For the text-containing cell, return its midpoint in [x, y] coordinate format. 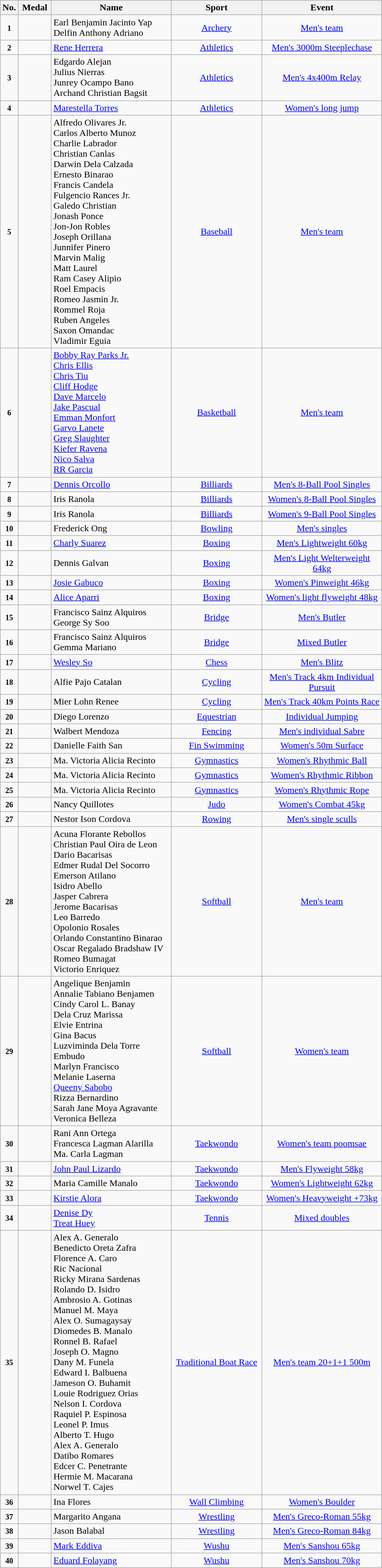
Bobby Ray Parks Jr.Chris EllisChris TiuCliff HodgeDave MarceloJake PascualEmman MonfortGarvo LaneteGreg SlaughterKiefer RavenaNico SalvaRR Garcia [111, 413]
24 [9, 775]
37 [9, 1516]
38 [9, 1531]
Women's 9-Ball Pool Singles [322, 514]
Men's individual Sabre [322, 731]
35 [9, 1362]
10 [9, 528]
Eduard Folayang [111, 1560]
Wesley So [111, 662]
Men's Butler [322, 617]
Dennis Galvan [111, 563]
Women's 8-Ball Pool Singles [322, 499]
15 [9, 617]
Fencing [216, 731]
Francisco Sainz AlquirosGemma Mariano [111, 642]
Chess [216, 662]
25 [9, 790]
Men's Sanshou 65kg [322, 1546]
Men's team 20+1+1 500m [322, 1362]
Men's Blitz [322, 662]
18 [9, 682]
23 [9, 760]
Marestella Torres [111, 108]
Men's single sculls [322, 819]
Danielle Faith San [111, 746]
Frederick Ong [111, 528]
30 [9, 1144]
Men's Flyweight 58kg [322, 1169]
32 [9, 1183]
Men's Track 40km Points Race [322, 702]
Baseball [216, 232]
Men's singles [322, 528]
Margarito Angana [111, 1516]
Ina Flores [111, 1502]
Women's Boulder [322, 1502]
29 [9, 1051]
Individual Jumping [322, 716]
2 [9, 47]
Denise DyTreat Huey [111, 1218]
Men's Light Welterweight 64kg [322, 563]
14 [9, 597]
Women's Pinweight 46kg [322, 583]
Jason Balabal [111, 1531]
13 [9, 583]
Mark Eddiva [111, 1546]
Women's light flyweight 48kg [322, 597]
Mixed doubles [322, 1218]
Women's team [322, 1051]
4 [9, 108]
Dennis Orcollo [111, 484]
Men's Lightweight 60kg [322, 543]
Judo [216, 804]
9 [9, 514]
Name [111, 8]
34 [9, 1218]
Men's 3000m Steeplechase [322, 47]
Nancy Quillotes [111, 804]
Diego Lorenzo [111, 716]
Basketball [216, 413]
No. [9, 8]
21 [9, 731]
Mixed Butler [322, 642]
19 [9, 702]
22 [9, 746]
Women's team poomsae [322, 1144]
Men's Greco-Roman 55kg [322, 1516]
Francisco Sainz AlquirosGeorge Sy Soo [111, 617]
John Paul Lizardo [111, 1169]
Men's Greco-Roman 84kg [322, 1531]
Nestor Ison Cordova [111, 819]
Alfie Pajo Catalan [111, 682]
Medal [35, 8]
Rene Herrera [111, 47]
7 [9, 484]
Josie Gabuco [111, 583]
Women's Rhythmic Ribbon [322, 775]
Kirstie Alora [111, 1198]
Equestrian [216, 716]
11 [9, 543]
12 [9, 563]
40 [9, 1560]
Women's Rhythmic Rope [322, 790]
5 [9, 232]
8 [9, 499]
Mier Lohn Renee [111, 702]
Tennis [216, 1218]
Men's 4x400m Relay [322, 78]
Traditional Boat Race [216, 1362]
Bowling [216, 528]
Archery [216, 28]
Wall Climbing [216, 1502]
26 [9, 804]
Women's 50m Surface [322, 746]
20 [9, 716]
Rani Ann OrtegaFrancesca Lagman AlarillaMa. Carla Lagman [111, 1144]
Earl Benjamin Jacinto YapDelfin Anthony Adriano [111, 28]
33 [9, 1198]
31 [9, 1169]
Maria Camille Manalo [111, 1183]
Women's Lightweight 62kg [322, 1183]
39 [9, 1546]
Event [322, 8]
Sport [216, 8]
Edgardo AlejanJulius NierrasJunrey Ocampo BanoArchand Christian Bagsit [111, 78]
17 [9, 662]
Men's Track 4km Individual Pursuit [322, 682]
Women's Heavyweight +73kg [322, 1198]
Fin Swimming [216, 746]
6 [9, 413]
Rowing [216, 819]
Women's long jump [322, 108]
Women's Rhythmic Ball [322, 760]
3 [9, 78]
Men's 8-Ball Pool Singles [322, 484]
Charly Suarez [111, 543]
Alice Aparri [111, 597]
Men's Sanshou 70kg [322, 1560]
27 [9, 819]
Women's Combat 45kg [322, 804]
28 [9, 901]
16 [9, 642]
Walbert Mendoza [111, 731]
36 [9, 1502]
1 [9, 28]
